Return [x, y] of the center of cell containing provided text 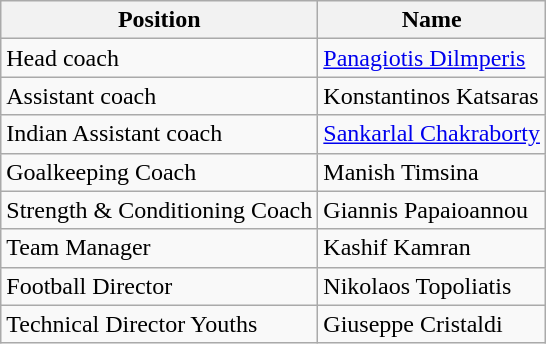
Name [432, 20]
Head coach [160, 58]
Position [160, 20]
Assistant coach [160, 96]
Konstantinos Katsaras [432, 96]
Giuseppe Cristaldi [432, 324]
Sankarlal Chakraborty [432, 134]
Goalkeeping Coach [160, 172]
Kashif Kamran [432, 248]
Panagiotis Dilmperis [432, 58]
Technical Director Youths [160, 324]
Team Manager [160, 248]
Manish Timsina [432, 172]
Giannis Papaioannou [432, 210]
Indian Assistant coach [160, 134]
Football Director [160, 286]
Nikolaos Topoliatis [432, 286]
Strength & Conditioning Coach [160, 210]
